Provide the [X, Y] coordinate of the cell's center where the given text is located.  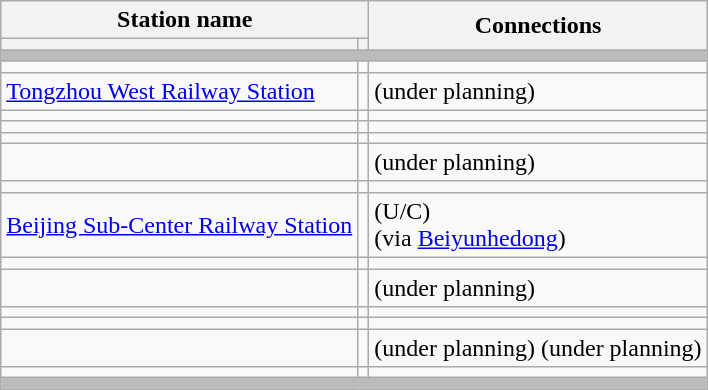
Station name [185, 20]
Connections [538, 26]
Tongzhou West Railway Station [180, 91]
Beijing Sub-Center Railway Station [180, 224]
(U/C) (via Beiyunhedong) [538, 224]
(under planning) (under planning) [538, 348]
